Scan for the cell matching the given text and deliver its [x, y] coordinate at center. 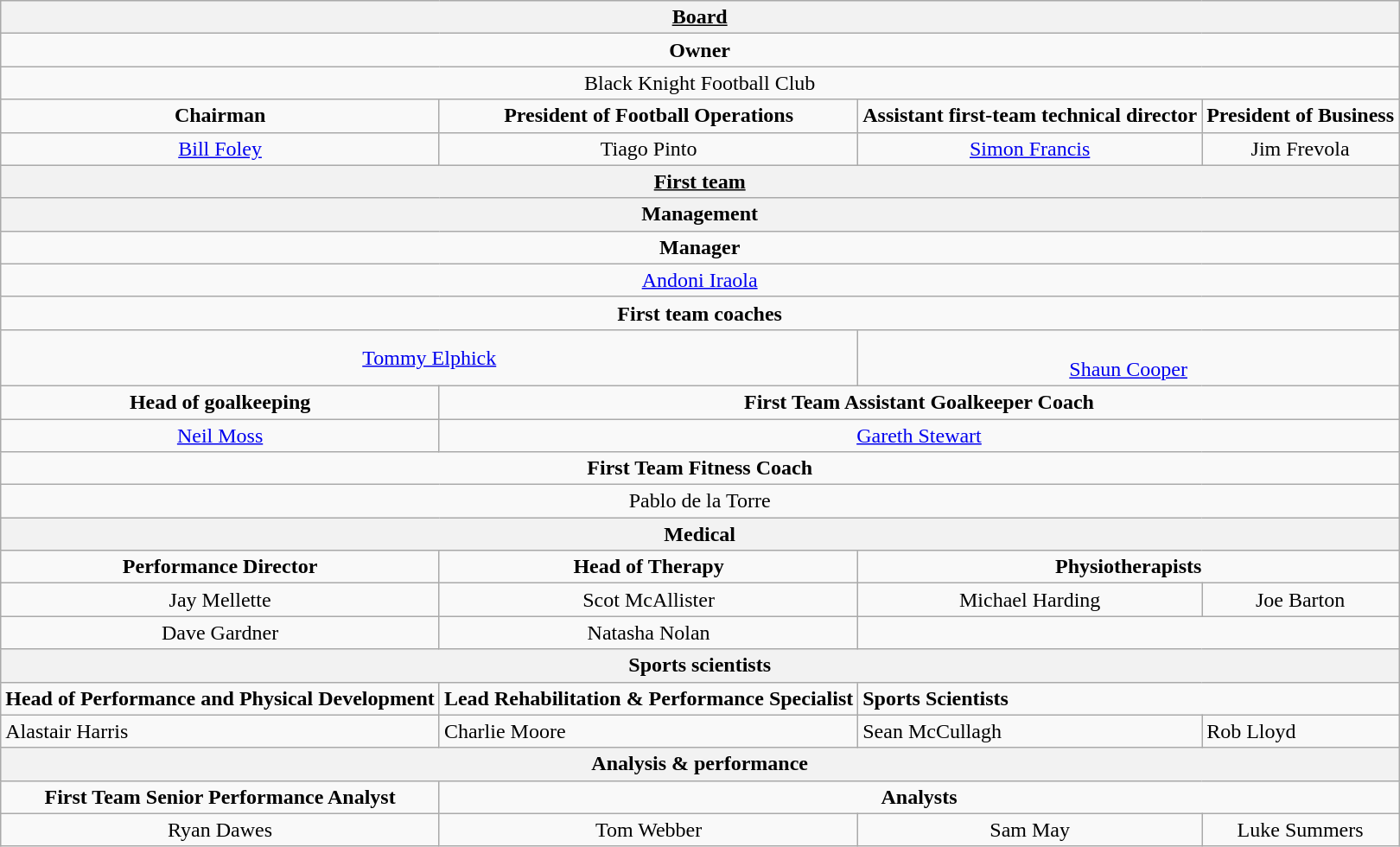
First team coaches [700, 313]
Scot McAllister [648, 600]
Shaun Cooper [1129, 358]
Management [700, 214]
Analysts [919, 797]
Alastair Harris [220, 731]
Board [700, 17]
Rob Lloyd [1301, 731]
Head of Therapy [648, 567]
Tom Webber [648, 830]
Jim Frevola [1301, 149]
First Team Fitness Coach [700, 468]
Sports scientists [700, 665]
President of Business [1301, 116]
Ryan Dawes [220, 830]
Sports Scientists [1129, 698]
Gareth Stewart [919, 435]
Dave Gardner [220, 633]
Jay Mellette [220, 600]
Performance Director [220, 567]
Sam May [1030, 830]
Head of Performance and Physical Development [220, 698]
Tommy Elphick [430, 358]
Chairman [220, 116]
Luke Summers [1301, 830]
Neil Moss [220, 435]
Manager [700, 247]
First team [700, 181]
First Team Assistant Goalkeeper Coach [919, 402]
Physiotherapists [1129, 567]
Head of goalkeeping [220, 402]
Lead Rehabilitation & Performance Specialist [648, 698]
Andoni Iraola [700, 280]
Michael Harding [1030, 600]
Bill Foley [220, 149]
Assistant first-team technical director [1030, 116]
Owner [700, 50]
Simon Francis [1030, 149]
Joe Barton [1301, 600]
Black Knight Football Club [700, 83]
Tiago Pinto [648, 149]
President of Football Operations [648, 116]
Medical [700, 534]
Sean McCullagh [1030, 731]
Pablo de la Torre [700, 501]
Natasha Nolan [648, 633]
Analysis & performance [700, 764]
Charlie Moore [648, 731]
First Team Senior Performance Analyst [220, 797]
